Return (x, y) of the center of cell containing provided text 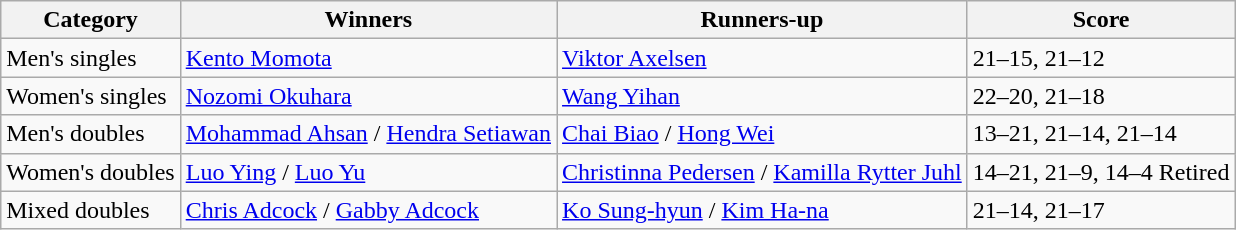
21–15, 21–12 (1101, 58)
Mixed doubles (90, 210)
Women's singles (90, 96)
Chai Biao / Hong Wei (762, 134)
Christinna Pedersen / Kamilla Rytter Juhl (762, 172)
Mohammad Ahsan / Hendra Setiawan (368, 134)
Chris Adcock / Gabby Adcock (368, 210)
Winners (368, 20)
Nozomi Okuhara (368, 96)
13–21, 21–14, 21–14 (1101, 134)
Kento Momota (368, 58)
Category (90, 20)
Women's doubles (90, 172)
Viktor Axelsen (762, 58)
Luo Ying / Luo Yu (368, 172)
Men's singles (90, 58)
22–20, 21–18 (1101, 96)
14–21, 21–9, 14–4 Retired (1101, 172)
Runners-up (762, 20)
Wang Yihan (762, 96)
Ko Sung-hyun / Kim Ha-na (762, 210)
Men's doubles (90, 134)
21–14, 21–17 (1101, 210)
Score (1101, 20)
